Scan for the cell matching the given text and deliver its (X, Y) coordinate at center. 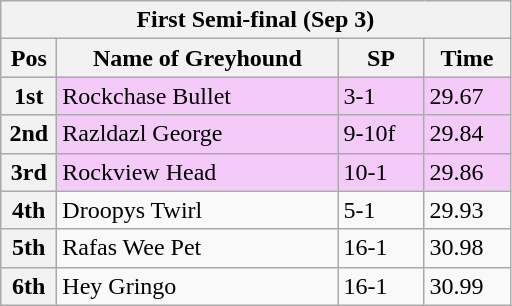
1st (29, 96)
Rafas Wee Pet (198, 248)
Pos (29, 58)
29.84 (467, 134)
30.98 (467, 248)
29.67 (467, 96)
29.86 (467, 172)
2nd (29, 134)
3rd (29, 172)
First Semi-final (Sep 3) (256, 20)
Rockview Head (198, 172)
Rockchase Bullet (198, 96)
3-1 (381, 96)
Hey Gringo (198, 286)
Droopys Twirl (198, 210)
30.99 (467, 286)
Time (467, 58)
10-1 (381, 172)
5-1 (381, 210)
SP (381, 58)
Razldazl George (198, 134)
4th (29, 210)
Name of Greyhound (198, 58)
6th (29, 286)
9-10f (381, 134)
29.93 (467, 210)
5th (29, 248)
